Capture the cell that displays the provided text and extract its [X, Y] central coordinate. 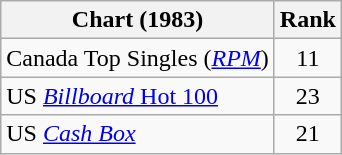
Chart (1983) [138, 20]
11 [308, 58]
US Billboard Hot 100 [138, 96]
21 [308, 134]
Rank [308, 20]
Canada Top Singles (RPM) [138, 58]
23 [308, 96]
US Cash Box [138, 134]
